Locate the cell with the specified text and output its [x, y] center coordinate. 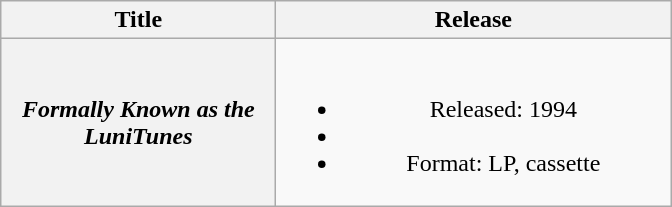
Released: 1994Format: LP, cassette [474, 122]
Release [474, 20]
Title [138, 20]
Formally Known as the LuniTunes [138, 122]
